Search for the cell housing the specified text and yield its (X, Y) center coordinate. 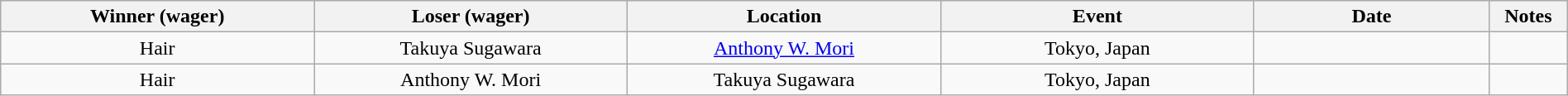
Date (1371, 17)
Location (784, 17)
Notes (1528, 17)
Winner (wager) (157, 17)
Loser (wager) (471, 17)
Event (1097, 17)
